Detect which cell encompasses the target text, then output its (x, y) center coordinate. 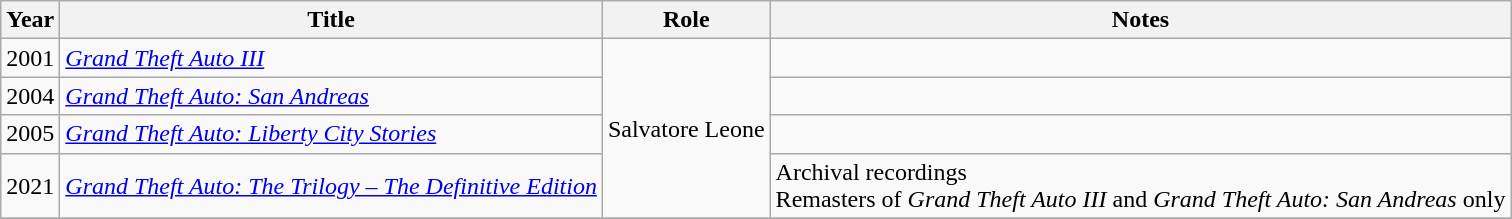
Archival recordingsRemasters of Grand Theft Auto III and Grand Theft Auto: San Andreas only (1140, 186)
Grand Theft Auto: The Trilogy – The Definitive Edition (332, 186)
2021 (30, 186)
Title (332, 20)
Grand Theft Auto: San Andreas (332, 96)
2001 (30, 58)
Salvatore Leone (686, 128)
Role (686, 20)
Notes (1140, 20)
2004 (30, 96)
Year (30, 20)
2005 (30, 134)
Grand Theft Auto: Liberty City Stories (332, 134)
Grand Theft Auto III (332, 58)
